From the cell containing the given text, extract its center point as [X, Y] coordinate. 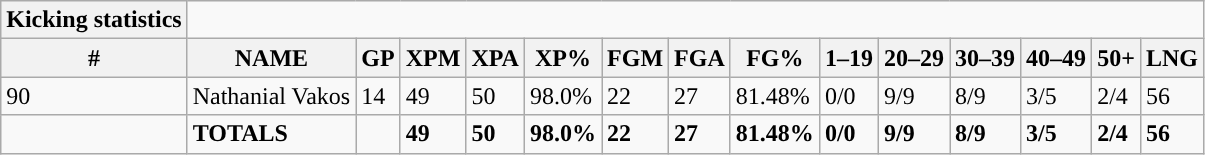
# [94, 58]
TOTALS [272, 134]
LNG [1172, 58]
XP% [562, 58]
14 [378, 96]
NAME [272, 58]
FGA [700, 58]
1–19 [848, 58]
40–49 [1056, 58]
90 [94, 96]
Kicking statistics [94, 20]
XPM [433, 58]
50+ [1116, 58]
GP [378, 58]
FGM [636, 58]
Nathanial Vakos [272, 96]
XPA [496, 58]
30–39 [986, 58]
FG% [774, 58]
20–29 [914, 58]
